Capture the cell that displays the provided text and extract its (X, Y) central coordinate. 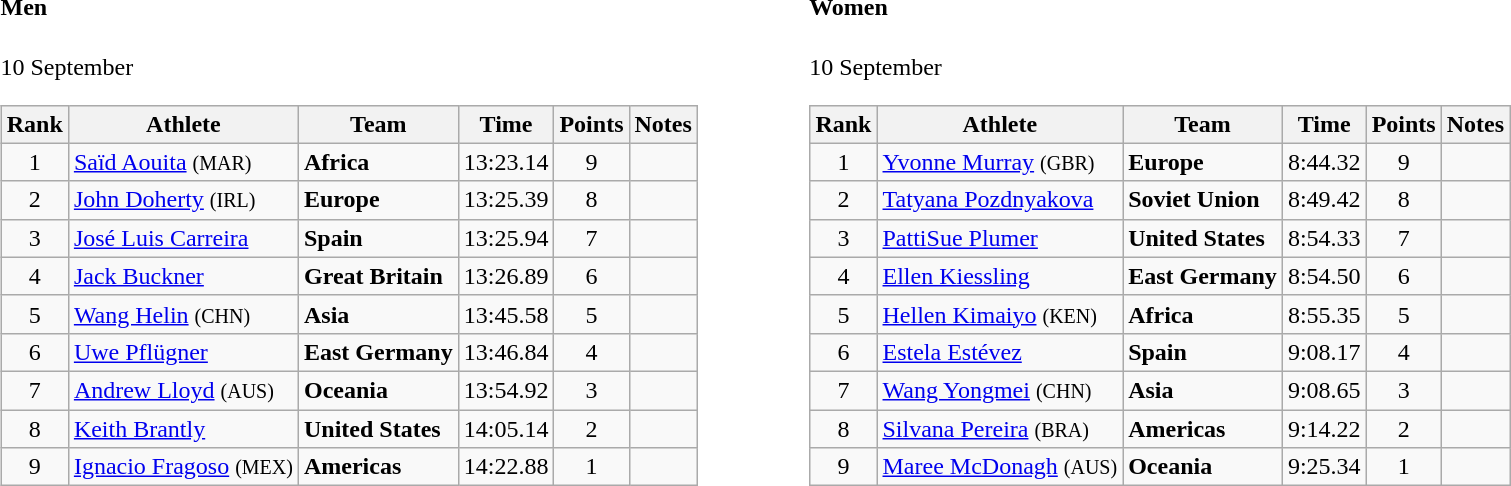
8:54.33 (1324, 238)
Uwe Pflügner (183, 352)
Ignacio Fragoso (MEX) (183, 467)
8:55.35 (1324, 314)
Keith Brantly (183, 429)
John Doherty (IRL) (183, 200)
Great Britain (378, 276)
13:54.92 (506, 390)
Saïd Aouita (MAR) (183, 162)
9:14.22 (1324, 429)
Soviet Union (1203, 200)
8:54.50 (1324, 276)
Maree McDonagh (AUS) (1000, 467)
14:05.14 (506, 429)
9:25.34 (1324, 467)
13:23.14 (506, 162)
13:45.58 (506, 314)
Wang Helin (CHN) (183, 314)
Hellen Kimaiyo (KEN) (1000, 314)
9:08.17 (1324, 352)
13:26.89 (506, 276)
8:44.32 (1324, 162)
Wang Yongmei (CHN) (1000, 390)
PattiSue Plumer (1000, 238)
13:46.84 (506, 352)
13:25.39 (506, 200)
Tatyana Pozdnyakova (1000, 200)
9:08.65 (1324, 390)
Silvana Pereira (BRA) (1000, 429)
Ellen Kiessling (1000, 276)
14:22.88 (506, 467)
13:25.94 (506, 238)
Yvonne Murray (GBR) (1000, 162)
8:49.42 (1324, 200)
José Luis Carreira (183, 238)
Jack Buckner (183, 276)
Andrew Lloyd (AUS) (183, 390)
Estela Estévez (1000, 352)
